Extract the [X, Y] coordinate from the center of the cell holding the provided text.  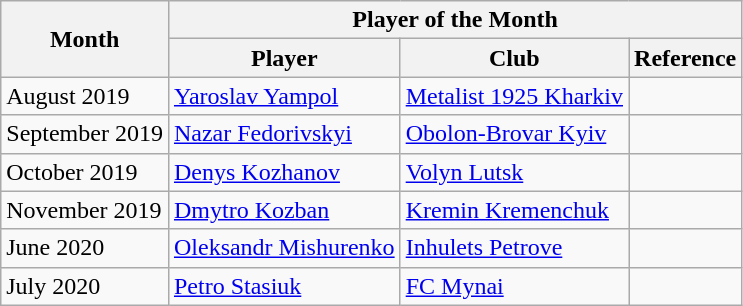
Metalist 1925 Kharkiv [514, 96]
July 2020 [85, 286]
Reference [686, 58]
June 2020 [85, 248]
Month [85, 39]
Player [284, 58]
Dmytro Kozban [284, 210]
October 2019 [85, 172]
Nazar Fedorivskyi [284, 134]
Club [514, 58]
Kremin Kremenchuk [514, 210]
Inhulets Petrove [514, 248]
Obolon-Brovar Kyiv [514, 134]
Oleksandr Mishurenko [284, 248]
FC Mynai [514, 286]
Volyn Lutsk [514, 172]
Yaroslav Yampol [284, 96]
September 2019 [85, 134]
November 2019 [85, 210]
August 2019 [85, 96]
Denys Kozhanov [284, 172]
Player of the Month [454, 20]
Petro Stasiuk [284, 286]
